Extract the (x, y) coordinate from the center of the cell holding the provided text.  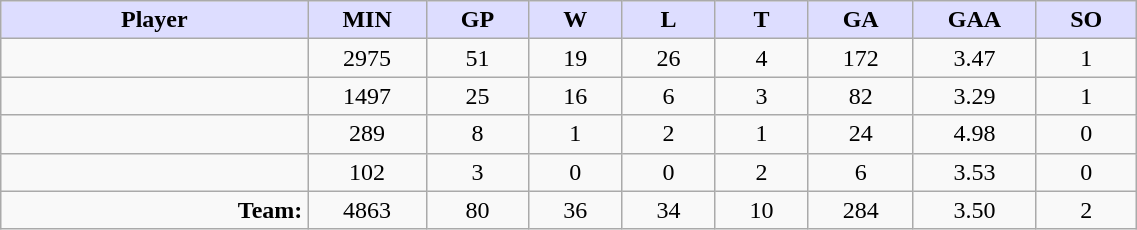
3.47 (974, 58)
2975 (367, 58)
GP (477, 20)
3.29 (974, 96)
289 (367, 134)
GAA (974, 20)
Team: (154, 210)
4863 (367, 210)
3.53 (974, 172)
1497 (367, 96)
W (576, 20)
36 (576, 210)
284 (860, 210)
80 (477, 210)
25 (477, 96)
102 (367, 172)
16 (576, 96)
Player (154, 20)
51 (477, 58)
82 (860, 96)
4.98 (974, 134)
4 (762, 58)
3.50 (974, 210)
34 (668, 210)
24 (860, 134)
19 (576, 58)
8 (477, 134)
172 (860, 58)
T (762, 20)
26 (668, 58)
L (668, 20)
SO (1086, 20)
MIN (367, 20)
GA (860, 20)
10 (762, 210)
